Capture the cell that displays the provided text and extract its [x, y] central coordinate. 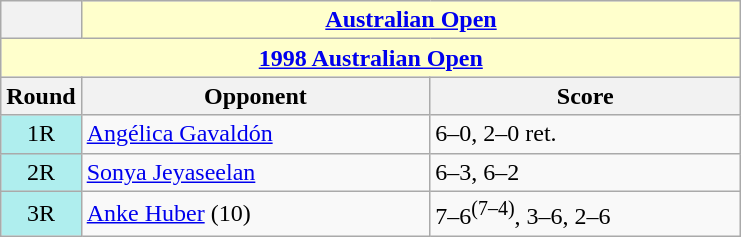
Opponent [256, 96]
3R [41, 214]
6–0, 2–0 ret. [586, 134]
2R [41, 172]
Angélica Gavaldón [256, 134]
6–3, 6–2 [586, 172]
Score [586, 96]
1998 Australian Open [371, 58]
Round [41, 96]
1R [41, 134]
Australian Open [411, 20]
7–6(7–4), 3–6, 2–6 [586, 214]
Anke Huber (10) [256, 214]
Sonya Jeyaseelan [256, 172]
